Locate the cell with the specified text and output its (x, y) center coordinate. 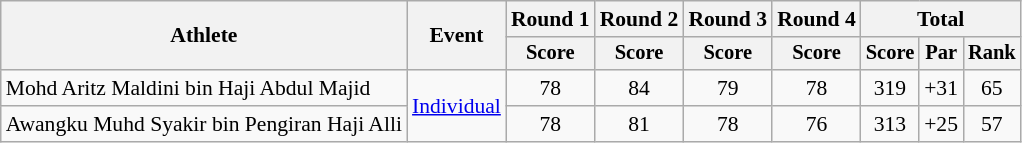
84 (640, 88)
Round 1 (550, 19)
Round 4 (816, 19)
+25 (941, 124)
Event (456, 36)
319 (890, 88)
57 (992, 124)
76 (816, 124)
79 (728, 88)
Athlete (204, 36)
Round 3 (728, 19)
+31 (941, 88)
Awangku Muhd Syakir bin Pengiran Haji Alli (204, 124)
Total (941, 19)
Individual (456, 106)
Rank (992, 54)
81 (640, 124)
313 (890, 124)
Mohd Aritz Maldini bin Haji Abdul Majid (204, 88)
Par (941, 54)
65 (992, 88)
Round 2 (640, 19)
